From the cell containing the given text, extract its center point as [x, y] coordinate. 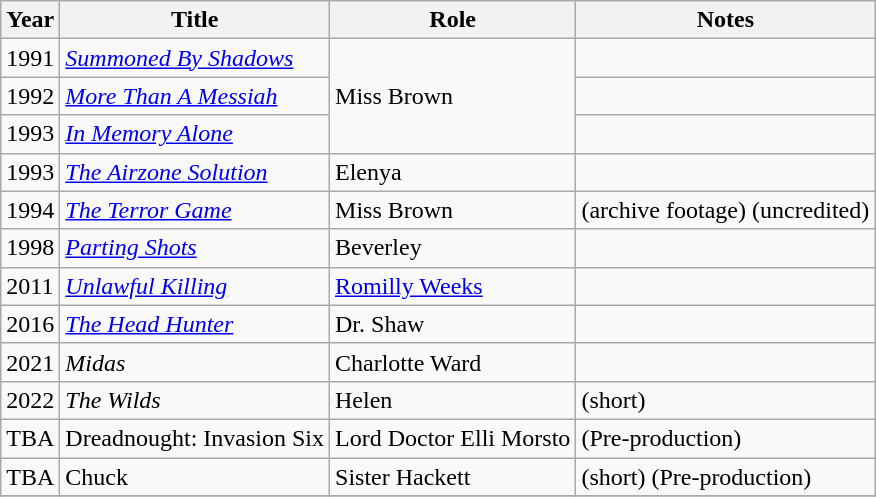
(short) [726, 400]
(short) (Pre-production) [726, 477]
2016 [30, 324]
The Head Hunter [195, 324]
Year [30, 20]
2011 [30, 286]
The Terror Game [195, 210]
Parting Shots [195, 248]
Dreadnought: Invasion Six [195, 438]
Elenya [453, 172]
Sister Hackett [453, 477]
Midas [195, 362]
2021 [30, 362]
1998 [30, 248]
2022 [30, 400]
Role [453, 20]
More Than A Messiah [195, 96]
The Airzone Solution [195, 172]
Unlawful Killing [195, 286]
Summoned By Shadows [195, 58]
The Wilds [195, 400]
(archive footage) (uncredited) [726, 210]
Chuck [195, 477]
Helen [453, 400]
In Memory Alone [195, 134]
1994 [30, 210]
(Pre-production) [726, 438]
Notes [726, 20]
Beverley [453, 248]
Lord Doctor Elli Morsto [453, 438]
1991 [30, 58]
Dr. Shaw [453, 324]
Romilly Weeks [453, 286]
Title [195, 20]
Charlotte Ward [453, 362]
1992 [30, 96]
